Extract the (x, y) coordinate from the center of the cell holding the provided text.  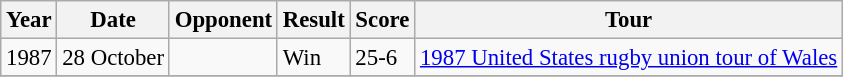
Win (314, 58)
Score (382, 20)
Opponent (223, 20)
Tour (629, 20)
1987 United States rugby union tour of Wales (629, 58)
28 October (113, 58)
Date (113, 20)
25-6 (382, 58)
Year (29, 20)
1987 (29, 58)
Result (314, 20)
